Identify which cell holds the provided text, then report its [x, y] central coordinate. 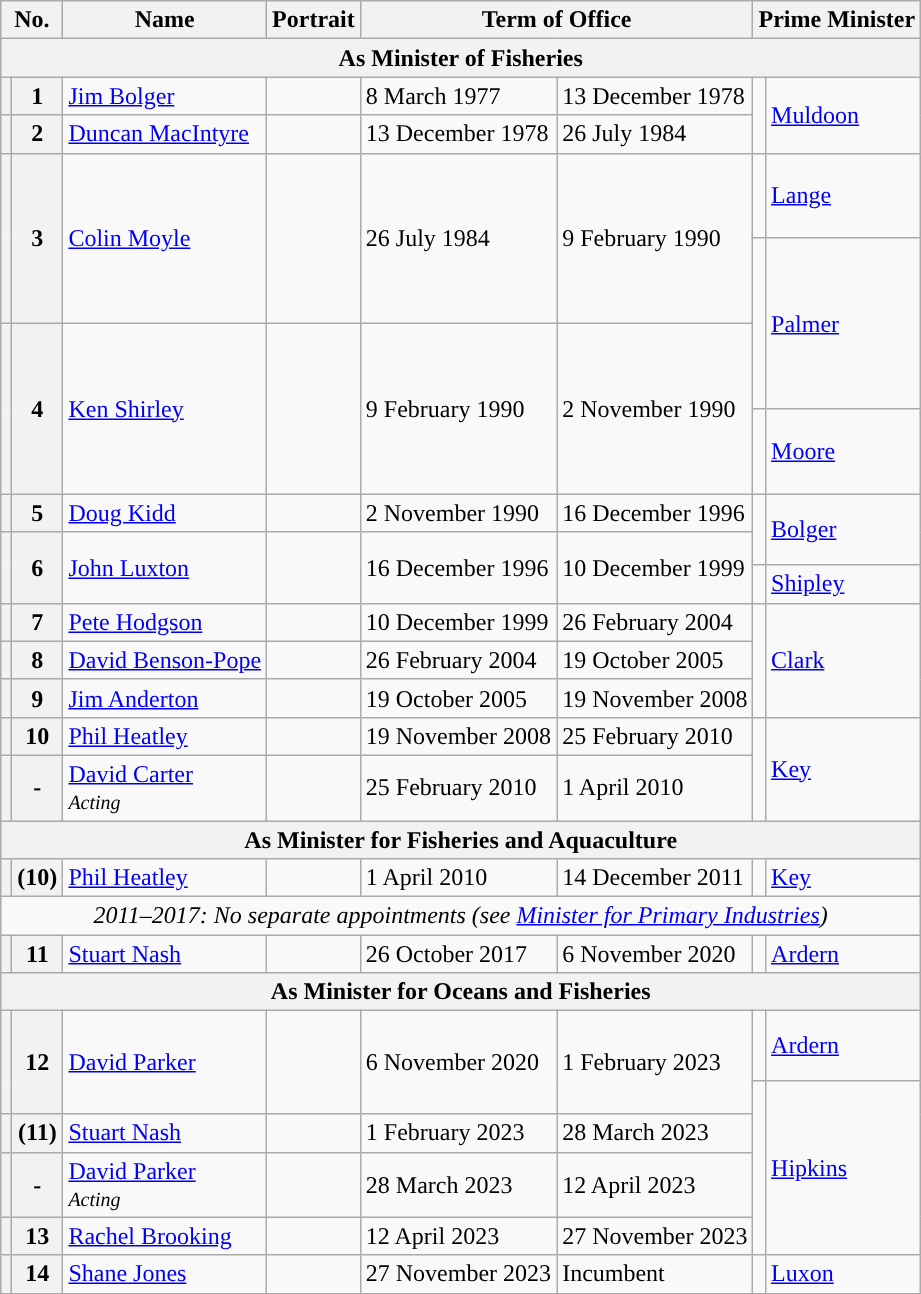
Duncan MacIntyre [165, 134]
Palmer [844, 324]
Muldoon [844, 115]
Name [165, 20]
5 [38, 513]
14 [38, 1274]
10 [38, 736]
8 [38, 660]
Bolger [844, 530]
Jim Anderton [165, 698]
Ken Shirley [165, 410]
4 [38, 410]
Clark [844, 660]
Doug Kidd [165, 513]
Jim Bolger [165, 96]
David Benson-Pope [165, 660]
(10) [38, 878]
Luxon [844, 1274]
Hipkins [844, 1168]
Rachel Brooking [165, 1236]
14 December 2011 [655, 878]
As Minister of Fisheries [461, 58]
Pete Hodgson [165, 622]
26 October 2017 [458, 954]
7 [38, 622]
2011–2017: No separate appointments (see Minister for Primary Industries) [461, 916]
3 [38, 238]
Moore [844, 452]
9 [38, 698]
Shane Jones [165, 1274]
No. [32, 20]
Colin Moyle [165, 238]
1 [38, 96]
8 March 1977 [458, 96]
6 [38, 568]
2 [38, 134]
13 [38, 1236]
Term of Office [556, 20]
Shipley [844, 584]
Portrait [314, 20]
John Luxton [165, 568]
David CarterActing [165, 788]
David Parker [165, 1062]
Lange [844, 196]
As Minister for Oceans and Fisheries [461, 992]
As Minister for Fisheries and Aquaculture [461, 839]
(11) [38, 1133]
11 [38, 954]
12 [38, 1062]
Incumbent [655, 1274]
David ParkerActing [165, 1184]
Prime Minister [837, 20]
